Scan for the cell matching the given text and deliver its (x, y) coordinate at center. 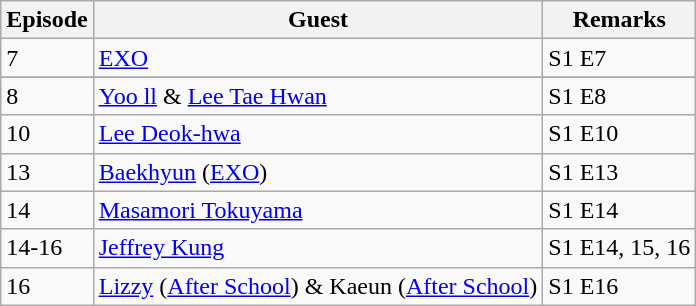
7 (47, 58)
Jeffrey Kung (318, 248)
16 (47, 286)
S1 E14 (620, 210)
Lee Deok-hwa (318, 134)
S1 E14, 15, 16 (620, 248)
8 (47, 96)
Baekhyun (EXO) (318, 172)
10 (47, 134)
EXO (318, 58)
14-16 (47, 248)
Guest (318, 20)
S1 E8 (620, 96)
Remarks (620, 20)
Yoo ll & Lee Tae Hwan (318, 96)
Episode (47, 20)
Masamori Tokuyama (318, 210)
14 (47, 210)
S1 E7 (620, 58)
13 (47, 172)
S1 E13 (620, 172)
Lizzy (After School) & Kaeun (After School) (318, 286)
S1 E16 (620, 286)
S1 E10 (620, 134)
